Locate the cell with the specified text and output its [X, Y] center coordinate. 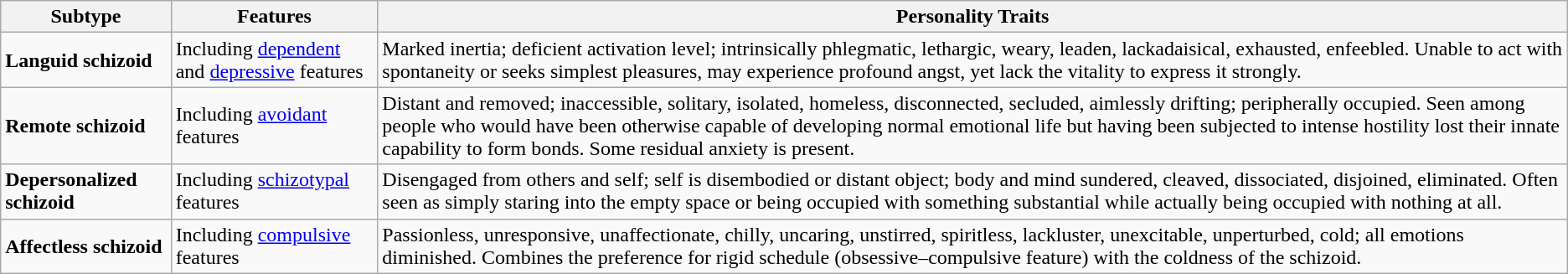
Languid schizoid [85, 60]
Remote schizoid [85, 126]
Subtype [85, 17]
Affectless schizoid [85, 246]
Including dependent and depressive features [275, 60]
Features [275, 17]
Depersonalized schizoid [85, 191]
Personality Traits [972, 17]
Including schizotypal features [275, 191]
Including compulsive features [275, 246]
Including avoidant features [275, 126]
